Extract the [X, Y] coordinate from the center of the cell holding the provided text.  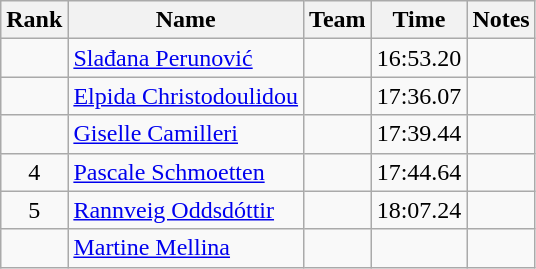
Pascale Schmoetten [186, 172]
4 [34, 172]
16:53.20 [419, 58]
Elpida Christodoulidou [186, 96]
Martine Mellina [186, 248]
Notes [501, 20]
17:39.44 [419, 134]
Rank [34, 20]
17:44.64 [419, 172]
Name [186, 20]
Time [419, 20]
17:36.07 [419, 96]
Rannveig Oddsdóttir [186, 210]
18:07.24 [419, 210]
Slađana Perunović [186, 58]
5 [34, 210]
Team [338, 20]
Giselle Camilleri [186, 134]
